Scan for the cell matching the given text and deliver its (x, y) coordinate at center. 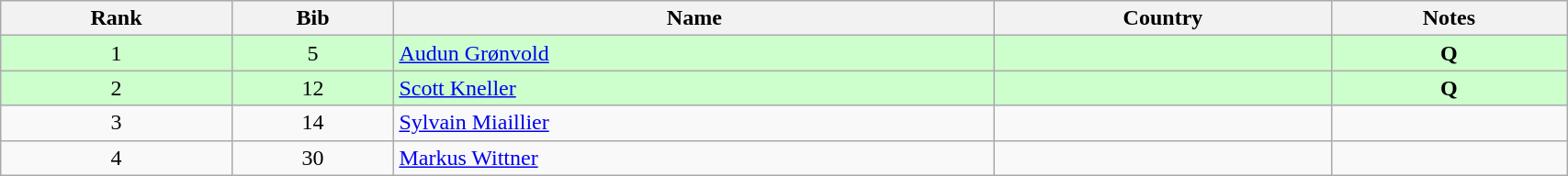
Sylvain Miaillier (694, 123)
Scott Kneller (694, 88)
4 (117, 158)
Rank (117, 18)
Bib (312, 18)
Name (694, 18)
3 (117, 123)
12 (312, 88)
2 (117, 88)
Notes (1449, 18)
5 (312, 53)
Markus Wittner (694, 158)
30 (312, 158)
1 (117, 53)
Country (1163, 18)
Audun Grønvold (694, 53)
14 (312, 123)
